Extract the [x, y] coordinate from the center of the cell holding the provided text.  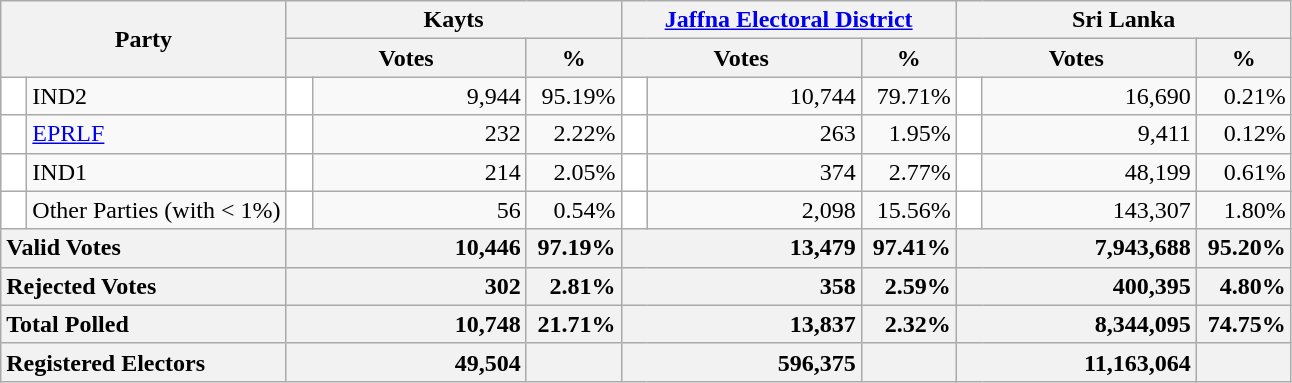
Kayts [454, 20]
2.59% [908, 286]
Total Polled [144, 324]
2,098 [754, 210]
1.95% [908, 134]
IND1 [156, 172]
263 [754, 134]
49,504 [406, 362]
0.54% [574, 210]
15.56% [908, 210]
2.32% [908, 324]
EPRLF [156, 134]
1.80% [1244, 210]
16,690 [1089, 96]
2.22% [574, 134]
2.05% [574, 172]
11,163,064 [1076, 362]
IND2 [156, 96]
358 [741, 286]
10,446 [406, 248]
10,744 [754, 96]
7,943,688 [1076, 248]
9,944 [419, 96]
97.41% [908, 248]
214 [419, 172]
48,199 [1089, 172]
95.19% [574, 96]
79.71% [908, 96]
374 [754, 172]
97.19% [574, 248]
302 [406, 286]
13,479 [741, 248]
0.12% [1244, 134]
596,375 [741, 362]
56 [419, 210]
Sri Lanka [1124, 20]
Rejected Votes [144, 286]
4.80% [1244, 286]
Valid Votes [144, 248]
400,395 [1076, 286]
143,307 [1089, 210]
13,837 [741, 324]
95.20% [1244, 248]
Other Parties (with < 1%) [156, 210]
8,344,095 [1076, 324]
21.71% [574, 324]
Registered Electors [144, 362]
0.21% [1244, 96]
9,411 [1089, 134]
Party [144, 39]
0.61% [1244, 172]
10,748 [406, 324]
232 [419, 134]
Jaffna Electoral District [788, 20]
2.81% [574, 286]
74.75% [1244, 324]
2.77% [908, 172]
